Search for the cell housing the specified text and yield its [X, Y] center coordinate. 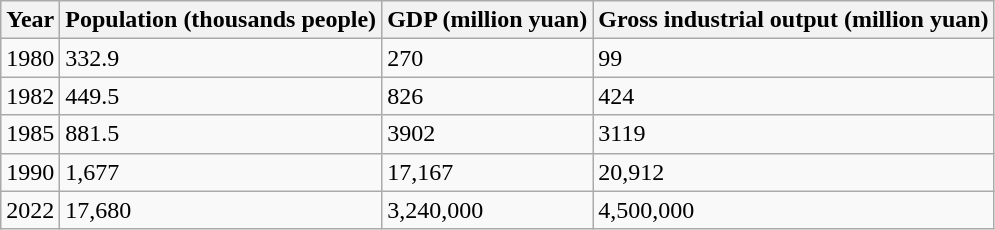
3119 [794, 134]
1980 [30, 58]
424 [794, 96]
2022 [30, 210]
270 [488, 58]
1990 [30, 172]
1,677 [221, 172]
Gross industrial output (million yuan) [794, 20]
4,500,000 [794, 210]
332.9 [221, 58]
3,240,000 [488, 210]
449.5 [221, 96]
GDP (million yuan) [488, 20]
826 [488, 96]
17,167 [488, 172]
1982 [30, 96]
Year [30, 20]
1985 [30, 134]
3902 [488, 134]
17,680 [221, 210]
20,912 [794, 172]
Population (thousands people) [221, 20]
99 [794, 58]
881.5 [221, 134]
